Capture the cell that displays the provided text and extract its [X, Y] central coordinate. 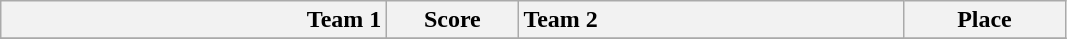
Score [452, 20]
Place [984, 20]
Team 1 [194, 20]
Team 2 [711, 20]
